Pinpoint the cell where the given text exists, returning its (x, y) midpoint coordinate. 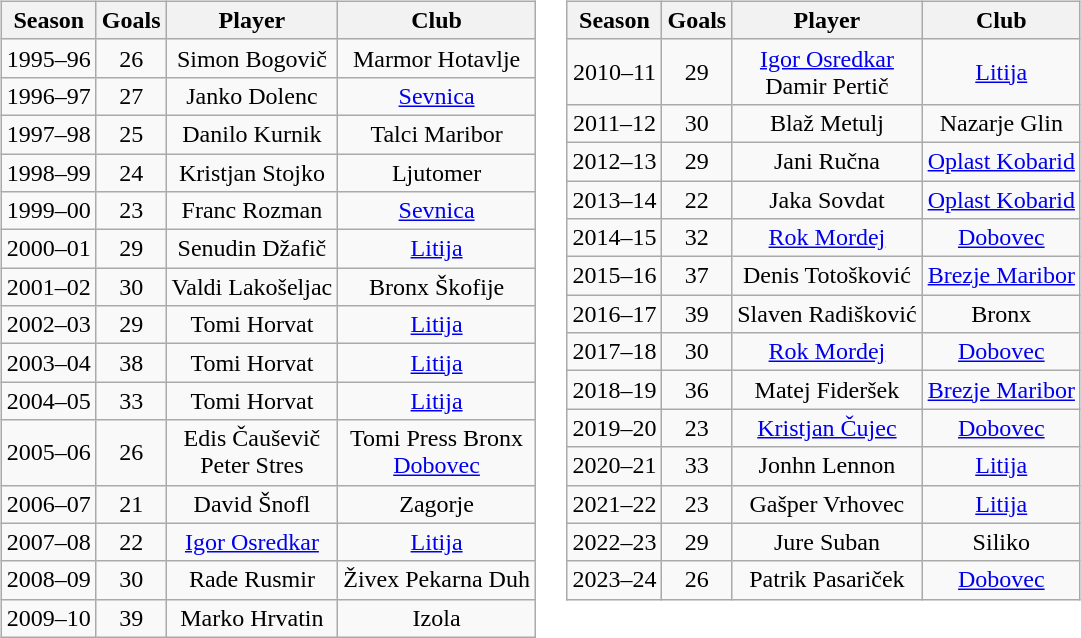
Zagorje (437, 504)
1999–00 (48, 211)
Senudin Džafič (252, 249)
Izola (437, 618)
2015–16 (614, 276)
Talci Maribor (437, 134)
Danilo Kurnik (252, 134)
24 (131, 173)
2007–08 (48, 542)
2021–22 (614, 504)
Jani Ručna (827, 161)
2005–06 (48, 452)
Kristjan Čujec (827, 428)
Denis Totošković (827, 276)
Valdi Lakošeljac (252, 287)
2020–21 (614, 466)
David Šnofl (252, 504)
2002–03 (48, 325)
2019–20 (614, 428)
2022–23 (614, 542)
2016–17 (614, 314)
2013–14 (614, 199)
2010–11 (614, 72)
2003–04 (48, 363)
21 (131, 504)
2000–01 (48, 249)
Siliko (1001, 542)
2018–19 (614, 390)
Rade Rusmir (252, 580)
32 (697, 238)
Jaka Sovdat (827, 199)
Marko Hrvatin (252, 618)
1998–99 (48, 173)
2014–15 (614, 238)
2009–10 (48, 618)
Matej Fideršek (827, 390)
Edis ČauševičPeter Stres (252, 452)
2008–09 (48, 580)
2023–24 (614, 580)
Jonhn Lennon (827, 466)
Igor Osredkar (252, 542)
Tomi Press BronxDobovec (437, 452)
Ljutomer (437, 173)
Simon Bogovič (252, 58)
2006–07 (48, 504)
1997–98 (48, 134)
36 (697, 390)
Patrik Pasariček (827, 580)
Franc Rozman (252, 211)
Marmor Hotavlje (437, 58)
37 (697, 276)
Jure Suban (827, 542)
25 (131, 134)
Bronx (1001, 314)
Janko Dolenc (252, 96)
Blaž Metulj (827, 123)
38 (131, 363)
Igor OsredkarDamir Pertič (827, 72)
2012–13 (614, 161)
1996–97 (48, 96)
1995–96 (48, 58)
2011–12 (614, 123)
2001–02 (48, 287)
Slaven Radišković (827, 314)
27 (131, 96)
2017–18 (614, 352)
Bronx Škofije (437, 287)
Kristjan Stojko (252, 173)
Živex Pekarna Duh (437, 580)
Gašper Vrhovec (827, 504)
Nazarje Glin (1001, 123)
2004–05 (48, 401)
